Return (x, y) of the center of cell containing provided text 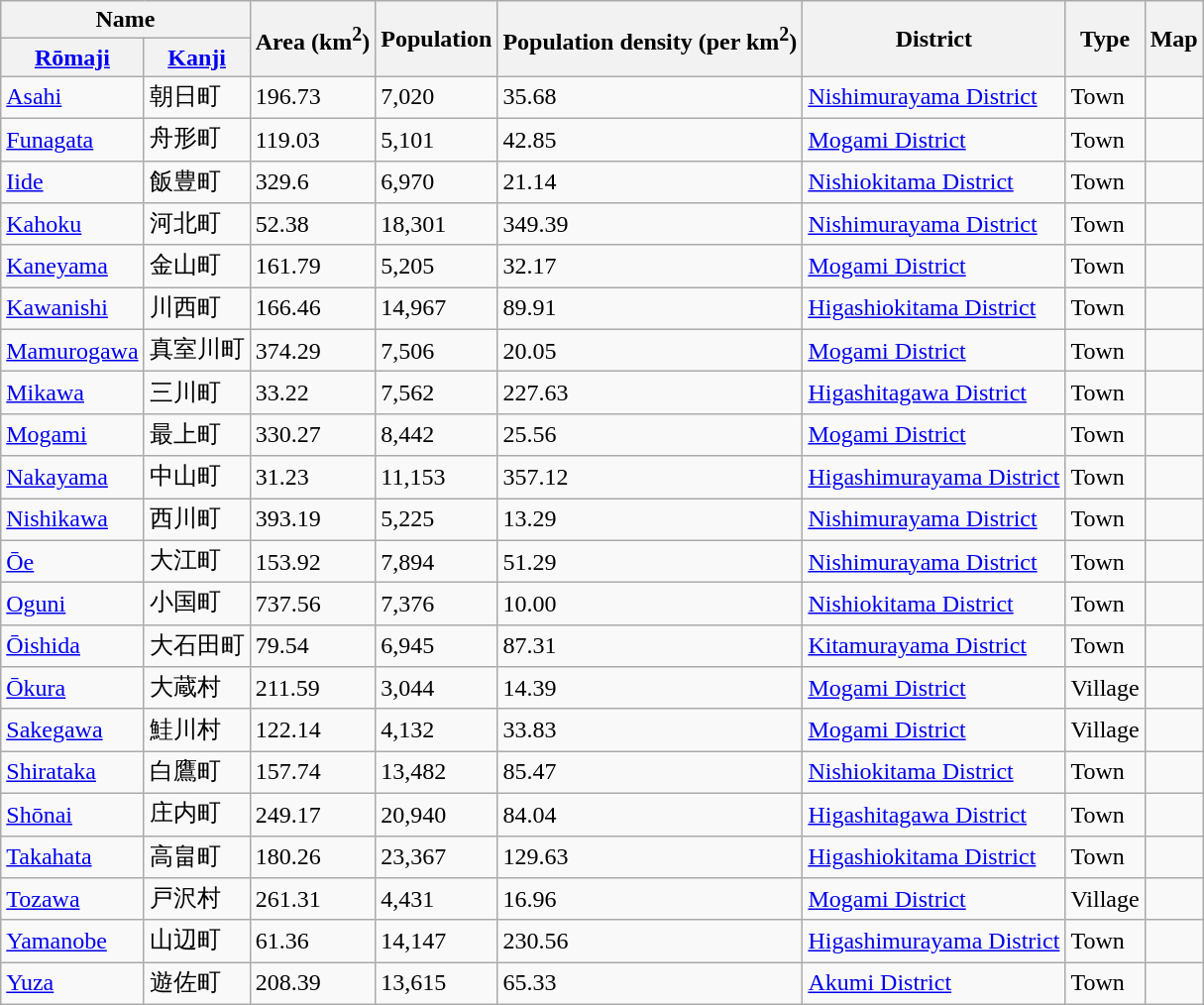
Mikawa (72, 392)
5,101 (436, 139)
33.22 (313, 392)
42.85 (650, 139)
大石田町 (196, 646)
大江町 (196, 561)
小国町 (196, 605)
Rōmaji (72, 57)
三川町 (196, 392)
7,562 (436, 392)
Population density (per km2) (650, 39)
11,153 (436, 478)
5,205 (436, 266)
金山町 (196, 266)
329.6 (313, 182)
14,147 (436, 942)
Map (1173, 39)
Yuza (72, 983)
Yamanobe (72, 942)
4,431 (436, 900)
朝日町 (196, 97)
84.04 (650, 815)
13,615 (436, 983)
33.83 (650, 729)
飯豊町 (196, 182)
249.17 (313, 815)
遊佐町 (196, 983)
Kaneyama (72, 266)
16.96 (650, 900)
349.39 (650, 224)
Sakegawa (72, 729)
7,506 (436, 351)
357.12 (650, 478)
Kitamurayama District (933, 646)
261.31 (313, 900)
Ōkura (72, 688)
Ōe (72, 561)
Shōnai (72, 815)
最上町 (196, 434)
Oguni (72, 605)
舟形町 (196, 139)
大蔵村 (196, 688)
65.33 (650, 983)
87.31 (650, 646)
Nakayama (72, 478)
227.63 (650, 392)
高畠町 (196, 856)
20,940 (436, 815)
Shirataka (72, 773)
13.29 (650, 519)
Kanji (196, 57)
166.46 (313, 309)
Ōishida (72, 646)
14,967 (436, 309)
211.59 (313, 688)
7,894 (436, 561)
Akumi District (933, 983)
23,367 (436, 856)
21.14 (650, 182)
西川町 (196, 519)
330.27 (313, 434)
Tozawa (72, 900)
31.23 (313, 478)
Mamurogawa (72, 351)
庄内町 (196, 815)
6,970 (436, 182)
79.54 (313, 646)
Type (1105, 39)
5,225 (436, 519)
Kahoku (72, 224)
中山町 (196, 478)
3,044 (436, 688)
District (933, 39)
196.73 (313, 97)
Iide (72, 182)
4,132 (436, 729)
7,020 (436, 97)
山辺町 (196, 942)
85.47 (650, 773)
25.56 (650, 434)
Kawanishi (72, 309)
Nishikawa (72, 519)
Mogami (72, 434)
13,482 (436, 773)
157.74 (313, 773)
51.29 (650, 561)
18,301 (436, 224)
35.68 (650, 97)
208.39 (313, 983)
61.36 (313, 942)
Name (125, 20)
真室川町 (196, 351)
122.14 (313, 729)
119.03 (313, 139)
153.92 (313, 561)
374.29 (313, 351)
230.56 (650, 942)
Population (436, 39)
7,376 (436, 605)
Asahi (72, 97)
川西町 (196, 309)
20.05 (650, 351)
32.17 (650, 266)
14.39 (650, 688)
393.19 (313, 519)
129.63 (650, 856)
河北町 (196, 224)
180.26 (313, 856)
52.38 (313, 224)
10.00 (650, 605)
161.79 (313, 266)
8,442 (436, 434)
6,945 (436, 646)
737.56 (313, 605)
戸沢村 (196, 900)
Area (km2) (313, 39)
89.91 (650, 309)
Takahata (72, 856)
白鷹町 (196, 773)
鮭川村 (196, 729)
Funagata (72, 139)
